Capture the cell that displays the provided text and extract its (x, y) central coordinate. 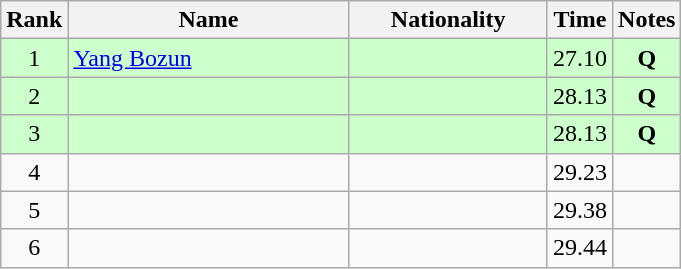
6 (34, 248)
4 (34, 172)
29.23 (580, 172)
Nationality (448, 20)
Rank (34, 20)
Yang Bozun (208, 58)
29.44 (580, 248)
Time (580, 20)
1 (34, 58)
Name (208, 20)
27.10 (580, 58)
2 (34, 96)
3 (34, 134)
29.38 (580, 210)
Notes (647, 20)
5 (34, 210)
